Provide the [x, y] coordinate of the cell's center where the given text is located.  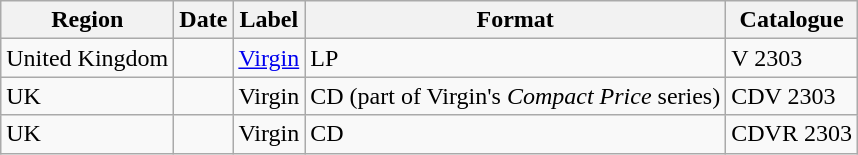
Catalogue [792, 20]
Region [88, 20]
V 2303 [792, 58]
CDV 2303 [792, 96]
LP [516, 58]
CD [516, 134]
Format [516, 20]
Date [204, 20]
CD (part of Virgin's Compact Price series) [516, 96]
CDVR 2303 [792, 134]
United Kingdom [88, 58]
Label [269, 20]
